Locate the cell with the specified text and output its (x, y) center coordinate. 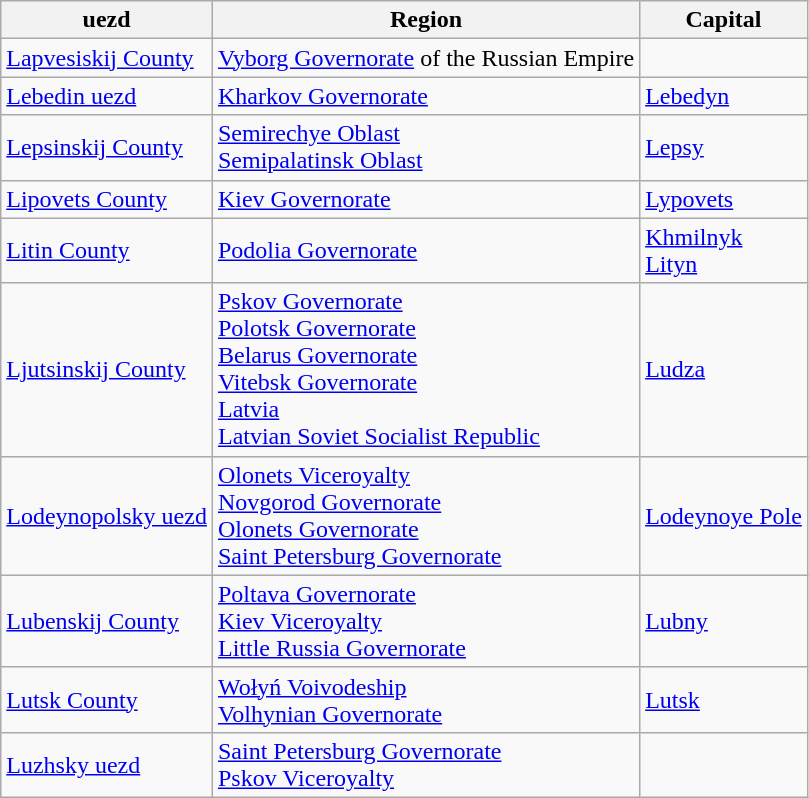
Olonets ViceroyaltyNovgorod GovernorateOlonets GovernorateSaint Petersburg Governorate (426, 516)
KhmilnykLityn (724, 250)
Wołyń VoivodeshipVolhynian Governorate (426, 700)
Lutsk County (107, 700)
Vyborg Governorate of the Russian Empire (426, 58)
Litin County (107, 250)
Lipovets County (107, 199)
Lapvesiskij County (107, 58)
Pskov GovernoratePolotsk GovernorateBelarus GovernorateVitebsk GovernorateLatviaLatvian Soviet Socialist Republic (426, 370)
Lepsy (724, 148)
Poltava GovernorateKiev ViceroyaltyLittle Russia Governorate (426, 621)
Podolia Governorate (426, 250)
Lodeynopolsky uezd (107, 516)
Region (426, 20)
Kiev Governorate (426, 199)
Kharkov Governorate (426, 96)
Ludza (724, 370)
Lubny (724, 621)
uezd (107, 20)
Saint Petersburg GovernoratePskov Viceroyalty (426, 764)
Lubenskij County (107, 621)
Semirechye OblastSemipalatinsk Oblast (426, 148)
Lepsinskij County (107, 148)
Lodeynoye Pole (724, 516)
Lebedin uezd (107, 96)
Lebedyn (724, 96)
Capital (724, 20)
Lutsk (724, 700)
Ljutsinskij County (107, 370)
Luzhsky uezd (107, 764)
Lypovets (724, 199)
